Pinpoint the cell where the given text exists, returning its (x, y) midpoint coordinate. 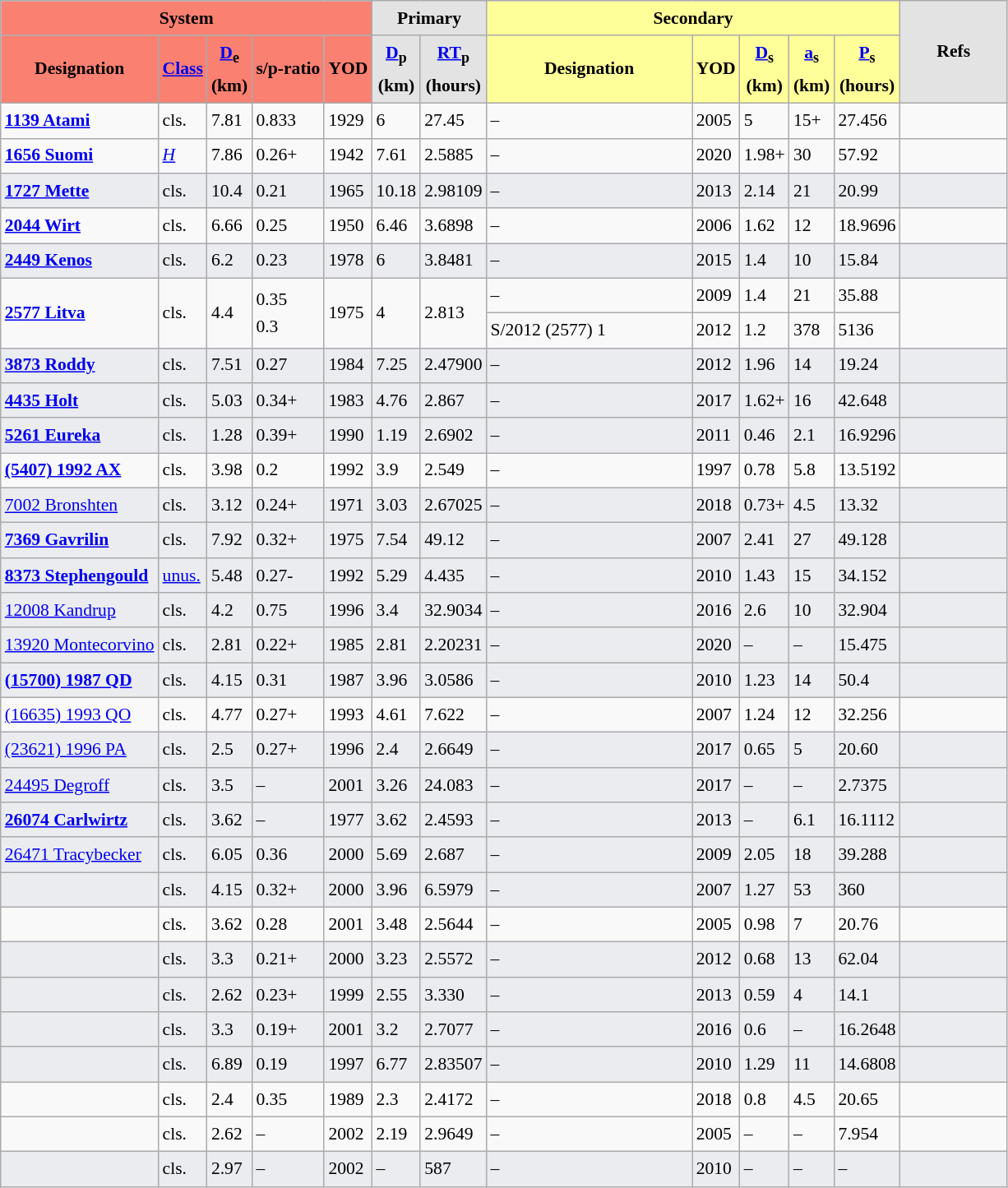
5.03 (229, 401)
16.9296 (867, 436)
50.4 (867, 681)
2.5644 (453, 926)
13920 Montecorvino (80, 646)
0.19 (288, 1066)
2.14 (765, 191)
1.27 (765, 890)
5.29 (396, 576)
3.2 (396, 1029)
15+ (811, 122)
2015 (716, 261)
13.5192 (867, 470)
RTp(hours) (453, 70)
1977 (348, 821)
0.59 (765, 995)
2.6 (765, 610)
2.687 (453, 855)
2.47900 (453, 365)
2011 (716, 436)
35.88 (867, 296)
1989 (348, 1100)
unus. (183, 576)
3.8481 (453, 261)
2.813 (453, 312)
0.39+ (288, 436)
(5407) 1992 AX (80, 470)
5.8 (811, 470)
Refs (954, 53)
Dp(km) (396, 70)
2.5572 (453, 960)
2.867 (453, 401)
0.23 (288, 261)
14.1 (867, 995)
2.5 (229, 750)
27.45 (453, 122)
360 (867, 890)
0.833 (288, 122)
42.648 (867, 401)
49.128 (867, 541)
32.904 (867, 610)
2.6649 (453, 750)
7369 Gavrilin (80, 541)
16 (811, 401)
4.61 (396, 715)
39.288 (867, 855)
27.456 (867, 122)
6.1 (811, 821)
30 (811, 156)
2.41 (765, 541)
3.26 (396, 786)
1656 Suomi (80, 156)
2.3 (396, 1100)
2.98109 (453, 191)
3.6898 (453, 225)
2.67025 (453, 506)
18.9696 (867, 225)
3.4 (396, 610)
System (187, 18)
0.25 (288, 225)
0.68 (765, 960)
2044 Wirt (80, 225)
26074 Carlwirtz (80, 821)
34.152 (867, 576)
1.29 (765, 1066)
5.69 (396, 855)
6.2 (229, 261)
0.24+ (288, 506)
1.24 (765, 715)
0.21+ (288, 960)
15.475 (867, 646)
15.84 (867, 261)
2.7375 (867, 786)
2.6902 (453, 436)
32.9034 (453, 610)
13.32 (867, 506)
32.256 (867, 715)
1.98+ (765, 156)
3.330 (453, 995)
15 (811, 576)
0.35 (288, 1100)
2449 Kenos (80, 261)
(16635) 1993 QO (80, 715)
20.99 (867, 191)
20.65 (867, 1100)
2006 (716, 225)
6.05 (229, 855)
4435 Holt (80, 401)
0.34+ (288, 401)
0.98 (765, 926)
1.28 (229, 436)
1.62+ (765, 401)
20.60 (867, 750)
Class (183, 70)
62.04 (867, 960)
1984 (348, 365)
0.73+ (765, 506)
0.27- (288, 576)
0.350.3 (288, 312)
1.23 (765, 681)
2.55 (396, 995)
6.46 (396, 225)
1993 (348, 715)
3873 Roddy (80, 365)
24495 Degroff (80, 786)
1971 (348, 506)
7.92 (229, 541)
3.98 (229, 470)
2.9649 (453, 1135)
2.19 (396, 1135)
19.24 (867, 365)
24.083 (453, 786)
16.2648 (867, 1029)
1.43 (765, 576)
7.622 (453, 715)
4.76 (396, 401)
378 (811, 331)
0.19+ (288, 1029)
6.66 (229, 225)
2.83507 (453, 1066)
1.62 (765, 225)
7.81 (229, 122)
1.96 (765, 365)
10.18 (396, 191)
0.31 (288, 681)
18 (811, 855)
7 (811, 926)
2577 Litva (80, 312)
5136 (867, 331)
1950 (348, 225)
7.51 (229, 365)
2.549 (453, 470)
2.7077 (453, 1029)
7.61 (396, 156)
4.77 (229, 715)
6.77 (396, 1066)
1999 (348, 995)
2.4172 (453, 1100)
0.23+ (288, 995)
7.25 (396, 365)
27 (811, 541)
16.1112 (867, 821)
1990 (348, 436)
3.5 (229, 786)
1987 (348, 681)
1.2 (765, 331)
6.89 (229, 1066)
3.03 (396, 506)
2.20231 (453, 646)
6.5979 (453, 890)
10.4 (229, 191)
(23621) 1996 PA (80, 750)
1.19 (396, 436)
H (183, 156)
7002 Bronshten (80, 506)
1983 (348, 401)
0.22+ (288, 646)
0.26+ (288, 156)
Ps(hours) (867, 70)
0.46 (765, 436)
12008 Kandrup (80, 610)
7.86 (229, 156)
3.48 (396, 926)
5.48 (229, 576)
7.54 (396, 541)
13 (811, 960)
20.76 (867, 926)
(15700) 1987 QD (80, 681)
0.21 (288, 191)
Primary (429, 18)
2.1 (811, 436)
3.23 (396, 960)
De(km) (229, 70)
1942 (348, 156)
4.435 (453, 576)
5261 Eureka (80, 436)
57.92 (867, 156)
1985 (348, 646)
Secondary (694, 18)
1727 Mette (80, 191)
3.9 (396, 470)
53 (811, 890)
1965 (348, 191)
26471 Tracybecker (80, 855)
2.5885 (453, 156)
49.12 (453, 541)
1929 (348, 122)
Ds(km) (765, 70)
1978 (348, 261)
4.2 (229, 610)
2.4593 (453, 821)
3.12 (229, 506)
2.05 (765, 855)
0.2 (288, 470)
S/2012 (2577) 1 (590, 331)
4.4 (229, 312)
0.75 (288, 610)
0.65 (765, 750)
0.8 (765, 1100)
s/p-ratio (288, 70)
2.97 (229, 1169)
11 (811, 1066)
7.954 (867, 1135)
3.0586 (453, 681)
8373 Stephengould (80, 576)
1139 Atami (80, 122)
0.78 (765, 470)
0.6 (765, 1029)
0.27 (288, 365)
0.28 (288, 926)
as(km) (811, 70)
587 (453, 1169)
0.36 (288, 855)
14.6808 (867, 1066)
